Find where the given text appears and provide that cell's center as (x, y) coordinate. 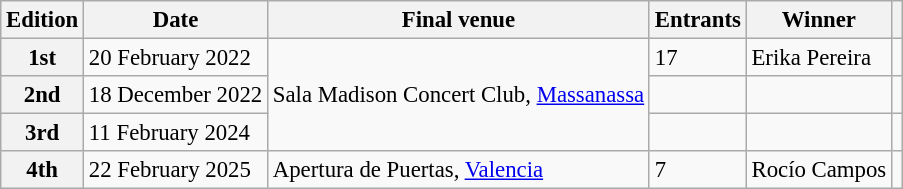
7 (698, 170)
18 December 2022 (176, 95)
Apertura de Puertas, Valencia (458, 170)
Sala Madison Concert Club, Massanassa (458, 96)
Erika Pereira (818, 58)
Entrants (698, 20)
Rocío Campos (818, 170)
2nd (42, 95)
3rd (42, 133)
1st (42, 58)
Winner (818, 20)
Final venue (458, 20)
22 February 2025 (176, 170)
4th (42, 170)
Date (176, 20)
20 February 2022 (176, 58)
17 (698, 58)
11 February 2024 (176, 133)
Edition (42, 20)
